Return (X, Y) of the center of cell containing provided text 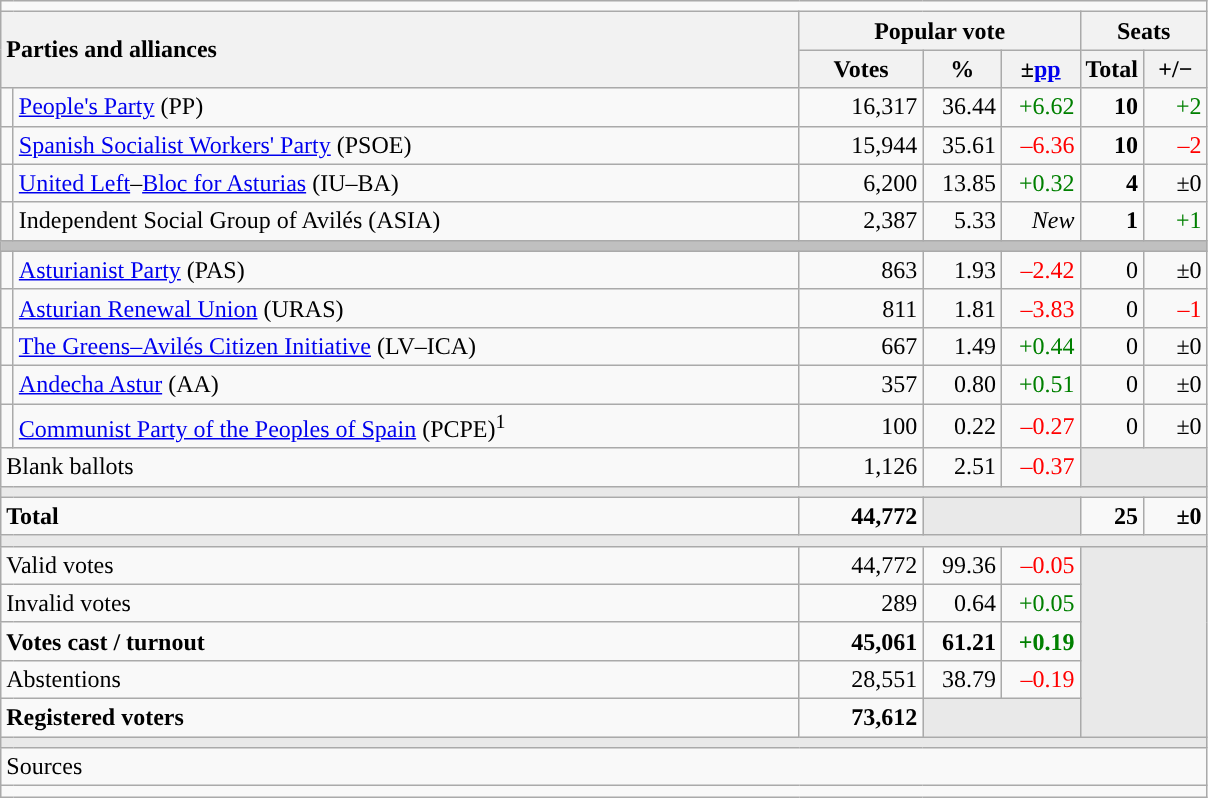
73,612 (861, 718)
+0.44 (1040, 346)
Sources (604, 767)
+1 (1176, 221)
+0.32 (1040, 183)
+0.51 (1040, 384)
–0.05 (1040, 565)
5.33 (962, 221)
–3.83 (1040, 308)
New (1040, 221)
Andecha Astur (AA) (406, 384)
61.21 (962, 641)
–0.27 (1040, 426)
+2 (1176, 107)
±pp (1040, 69)
2,387 (861, 221)
Votes cast / turnout (400, 641)
99.36 (962, 565)
Registered voters (400, 718)
811 (861, 308)
+0.19 (1040, 641)
Abstentions (400, 679)
1,126 (861, 467)
35.61 (962, 145)
–1 (1176, 308)
+6.62 (1040, 107)
4 (1112, 183)
45,061 (861, 641)
36.44 (962, 107)
Independent Social Group of Avilés (ASIA) (406, 221)
1.81 (962, 308)
Asturian Renewal Union (URAS) (406, 308)
Valid votes (400, 565)
863 (861, 270)
The Greens–Avilés Citizen Initiative (LV–ICA) (406, 346)
16,317 (861, 107)
Asturianist Party (PAS) (406, 270)
357 (861, 384)
Votes (861, 69)
667 (861, 346)
–0.37 (1040, 467)
Invalid votes (400, 603)
13.85 (962, 183)
% (962, 69)
0.64 (962, 603)
+0.05 (1040, 603)
2.51 (962, 467)
–2 (1176, 145)
+/− (1176, 69)
289 (861, 603)
0.22 (962, 426)
Seats (1144, 31)
Parties and alliances (400, 50)
Popular vote (940, 31)
–6.36 (1040, 145)
–2.42 (1040, 270)
100 (861, 426)
28,551 (861, 679)
Blank ballots (400, 467)
–0.19 (1040, 679)
1.93 (962, 270)
Spanish Socialist Workers' Party (PSOE) (406, 145)
38.79 (962, 679)
25 (1112, 516)
1 (1112, 221)
People's Party (PP) (406, 107)
15,944 (861, 145)
United Left–Bloc for Asturias (IU–BA) (406, 183)
Communist Party of the Peoples of Spain (PCPE)1 (406, 426)
1.49 (962, 346)
0.80 (962, 384)
6,200 (861, 183)
